Search for the cell housing the specified text and yield its [x, y] center coordinate. 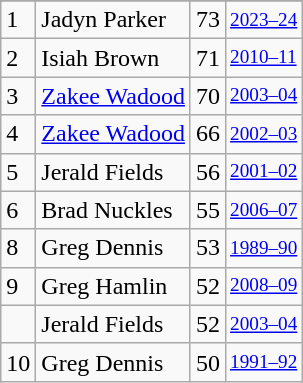
4 [18, 134]
6 [18, 210]
Brad Nuckles [114, 210]
1991–92 [264, 362]
55 [208, 210]
2002–03 [264, 134]
50 [208, 362]
53 [208, 248]
Jadyn Parker [114, 20]
2006–07 [264, 210]
2 [18, 58]
2023–24 [264, 20]
1 [18, 20]
1989–90 [264, 248]
71 [208, 58]
Greg Hamlin [114, 286]
9 [18, 286]
8 [18, 248]
56 [208, 172]
2001–02 [264, 172]
10 [18, 362]
70 [208, 96]
2008–09 [264, 286]
3 [18, 96]
Isiah Brown [114, 58]
2010–11 [264, 58]
73 [208, 20]
5 [18, 172]
66 [208, 134]
